Determine the (x, y) coordinate at the center of the cell enclosing the given text.  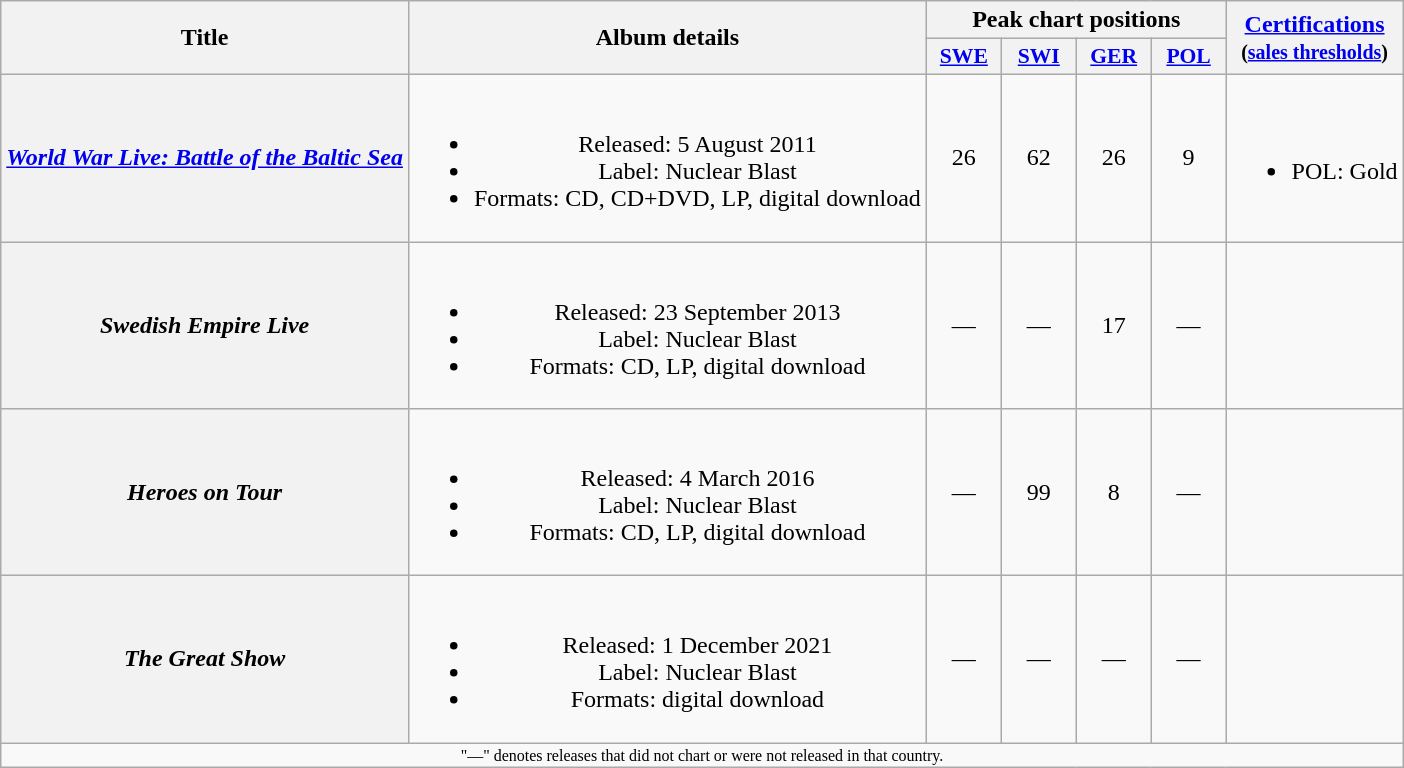
SWE (964, 57)
GER (1114, 57)
17 (1114, 326)
Heroes on Tour (205, 492)
Released: 4 March 2016Label: Nuclear BlastFormats: CD, LP, digital download (667, 492)
SWI (1038, 57)
9 (1188, 158)
8 (1114, 492)
Certifications(sales thresholds) (1314, 38)
Album details (667, 38)
62 (1038, 158)
Title (205, 38)
Released: 5 August 2011Label: Nuclear BlastFormats: CD, CD+DVD, LP, digital download (667, 158)
Released: 1 December 2021Label: Nuclear BlastFormats: digital download (667, 660)
"—" denotes releases that did not chart or were not released in that country. (702, 755)
The Great Show (205, 660)
POL (1188, 57)
Swedish Empire Live (205, 326)
World War Live: Battle of the Baltic Sea (205, 158)
Peak chart positions (1076, 20)
Released: 23 September 2013Label: Nuclear BlastFormats: CD, LP, digital download (667, 326)
POL: Gold (1314, 158)
99 (1038, 492)
